Search for the cell housing the specified text and yield its [X, Y] center coordinate. 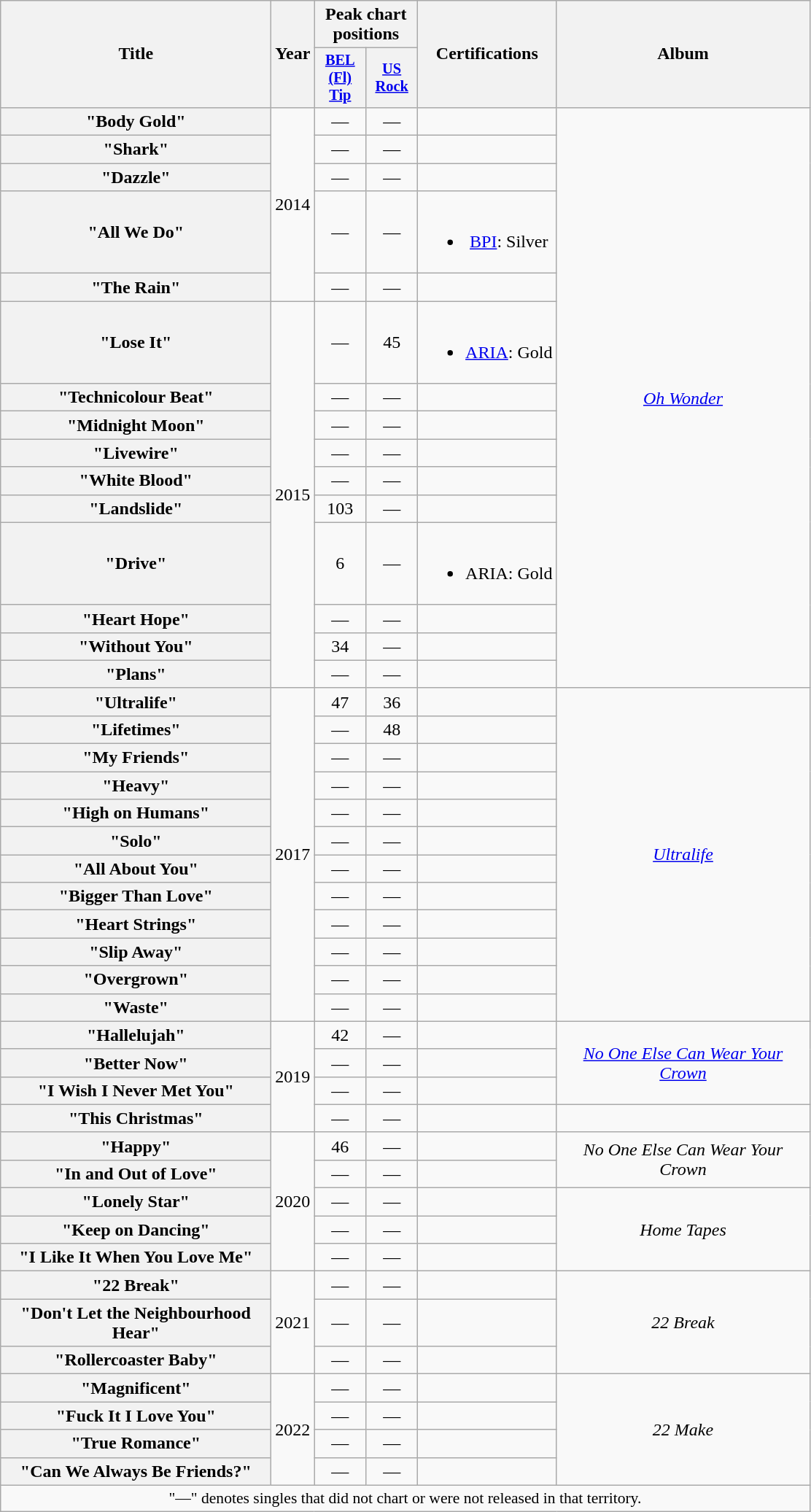
Home Tapes [683, 1230]
2017 [293, 855]
45 [392, 343]
"Heart Strings" [136, 924]
46 [340, 1146]
BPI: Silver [487, 232]
"—" denotes singles that did not chart or were not released in that territory. [405, 1498]
"My Friends" [136, 758]
"Body Gold" [136, 121]
Certifications [487, 54]
"Lonely Star" [136, 1202]
6 [340, 563]
"Lifetimes" [136, 729]
"Can We Always Be Friends?" [136, 1471]
"Midnight Moon" [136, 425]
"Slip Away" [136, 952]
Oh Wonder [683, 398]
"Keep on Dancing" [136, 1230]
BEL(Fl)Tip [340, 78]
"Fuck It I Love You" [136, 1416]
"Solo" [136, 841]
"Without You" [136, 646]
"Heavy" [136, 786]
2021 [293, 1323]
"All About You" [136, 869]
"Magnificent" [136, 1388]
"I Like It When You Love Me" [136, 1257]
"Hallelujah" [136, 1035]
22 Make [683, 1430]
36 [392, 702]
103 [340, 508]
42 [340, 1035]
"High on Humans" [136, 813]
2022 [293, 1430]
"Dazzle" [136, 177]
2020 [293, 1201]
"In and Out of Love" [136, 1174]
"Bigger Than Love" [136, 896]
Title [136, 54]
Peak chart positions [366, 25]
"I Wish I Never Met You" [136, 1090]
"Drive" [136, 563]
"The Rain" [136, 287]
"Don't Let the Neighbourhood Hear" [136, 1323]
"Heart Hope" [136, 619]
"Rollercoaster Baby" [136, 1360]
Ultralife [683, 855]
"All We Do" [136, 232]
"True Romance" [136, 1443]
2019 [293, 1077]
34 [340, 646]
22 Break [683, 1323]
"Waste" [136, 1007]
"Landslide" [136, 508]
"Livewire" [136, 453]
2014 [293, 204]
Album [683, 54]
"Technicolour Beat" [136, 398]
"Better Now" [136, 1063]
Year [293, 54]
"Happy" [136, 1146]
USRock [392, 78]
47 [340, 702]
"Plans" [136, 674]
"Overgrown" [136, 980]
"Ultralife" [136, 702]
"22 Break" [136, 1285]
"This Christmas" [136, 1118]
2015 [293, 495]
"Shark" [136, 150]
"Lose It" [136, 343]
48 [392, 729]
"White Blood" [136, 481]
